For the text-containing cell, return its midpoint in (X, Y) coordinate format. 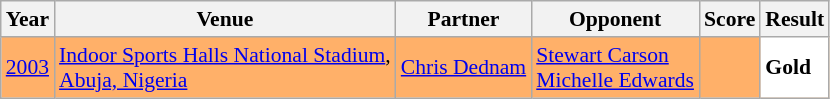
Partner (464, 19)
Year (28, 19)
Gold (794, 68)
Opponent (615, 19)
Indoor Sports Halls National Stadium,Abuja, Nigeria (225, 68)
Chris Dednam (464, 68)
Score (730, 19)
Stewart Carson Michelle Edwards (615, 68)
2003 (28, 68)
Venue (225, 19)
Result (794, 19)
